Extract the (X, Y) coordinate from the center of the cell holding the provided text.  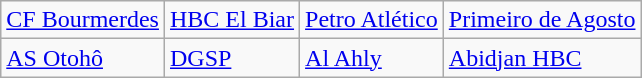
CF Bourmerdes (83, 20)
AS Otohô (83, 58)
Primeiro de Agosto (542, 20)
Al Ahly (372, 58)
Petro Atlético (372, 20)
DGSP (232, 58)
HBC El Biar (232, 20)
Abidjan HBC (542, 58)
